Return the (X, Y) coordinate for the center point of the cell that contains the specified text.  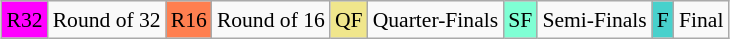
QF (349, 20)
Quarter-Finals (436, 20)
F (663, 20)
Final (702, 20)
Semi-Finals (594, 20)
Round of 32 (107, 20)
SF (520, 20)
R16 (189, 20)
Round of 16 (271, 20)
R32 (25, 20)
